Find where the given text appears and provide that cell's center as [X, Y] coordinate. 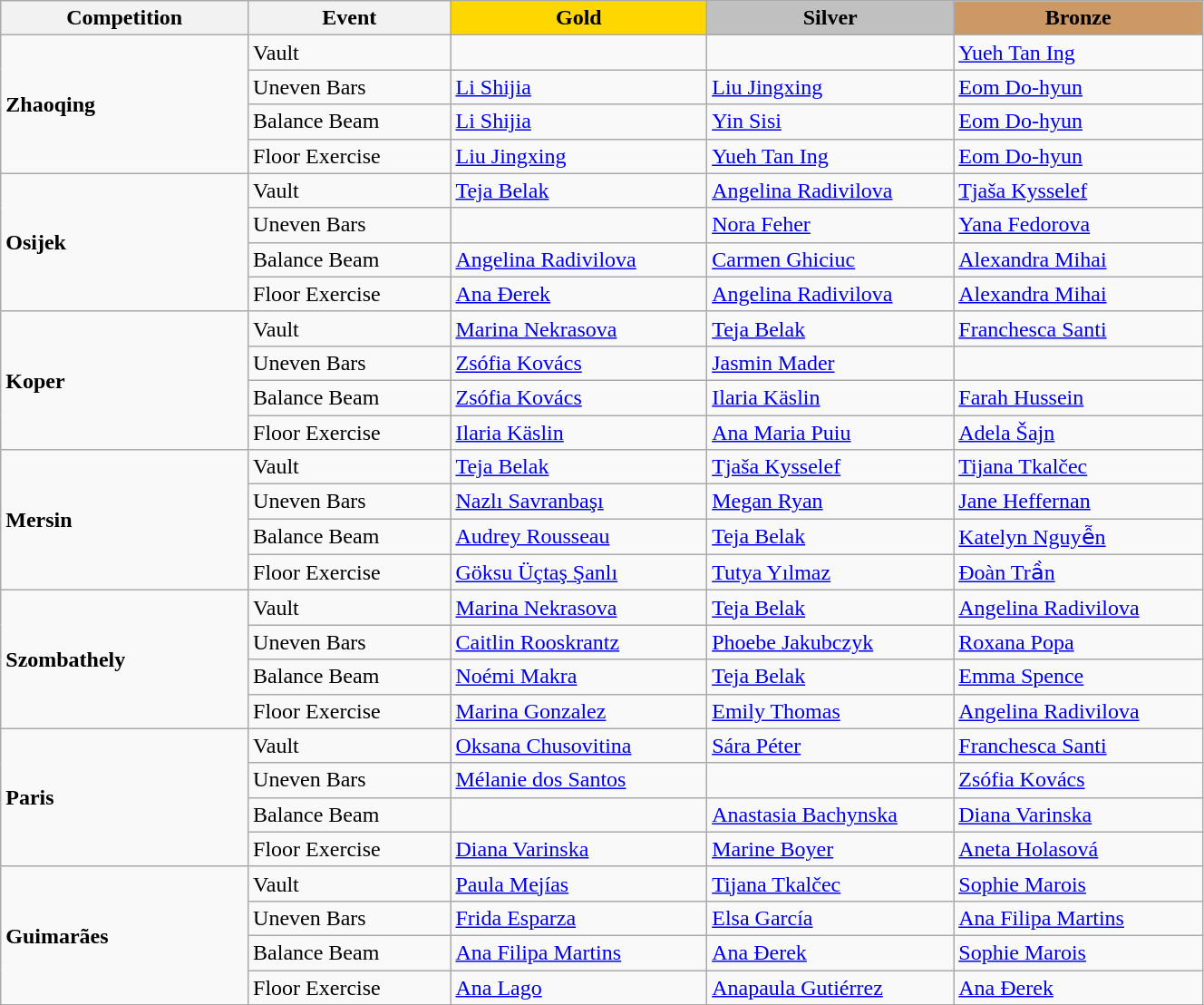
Sára Péter [830, 746]
Audrey Rousseau [578, 537]
Phoebe Jakubczyk [830, 642]
Osijek [125, 242]
Nazlı Savranbaşı [578, 502]
Marine Boyer [830, 849]
Katelyn Nguyễn [1079, 537]
Roxana Popa [1079, 642]
Gold [578, 18]
Bronze [1079, 18]
Nora Feher [830, 225]
Koper [125, 380]
Megan Ryan [830, 502]
Frida Esparza [578, 918]
Elsa García [830, 918]
Emily Thomas [830, 711]
Adela Šajn [1079, 433]
Carmen Ghiciuc [830, 259]
Farah Hussein [1079, 397]
Mersin [125, 521]
Szombathely [125, 659]
Aneta Holasová [1079, 849]
Yana Fedorova [1079, 225]
Mélanie dos Santos [578, 780]
Paris [125, 797]
Silver [830, 18]
Caitlin Rooskrantz [578, 642]
Oksana Chusovitina [578, 746]
Yin Sisi [830, 122]
Ana Maria Puiu [830, 433]
Noémi Makra [578, 677]
Zhaoqing [125, 104]
Göksu Üçtaş Şanlı [578, 572]
Competition [125, 18]
Jasmin Mader [830, 363]
Emma Spence [1079, 677]
Event [350, 18]
Đoàn Trần [1079, 572]
Tutya Yılmaz [830, 572]
Ana Lago [578, 988]
Jane Heffernan [1079, 502]
Paula Mejías [578, 883]
Anastasia Bachynska [830, 815]
Guimarães [125, 935]
Anapaula Gutiérrez [830, 988]
Marina Gonzalez [578, 711]
